For the text-containing cell, return its midpoint in (X, Y) coordinate format. 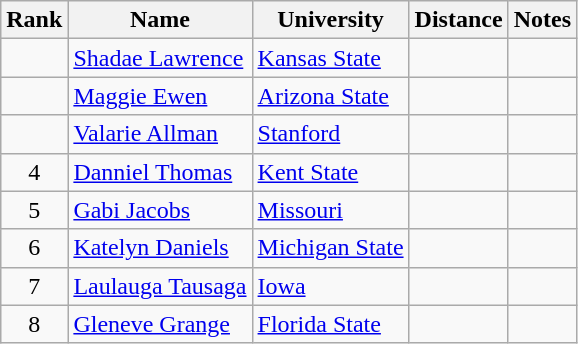
Gleneve Grange (160, 324)
Kent State (330, 172)
Arizona State (330, 96)
5 (34, 210)
Stanford (330, 134)
Kansas State (330, 58)
Danniel Thomas (160, 172)
Gabi Jacobs (160, 210)
Shadae Lawrence (160, 58)
Missouri (330, 210)
University (330, 20)
7 (34, 286)
8 (34, 324)
Katelyn Daniels (160, 248)
Distance (458, 20)
Name (160, 20)
Notes (542, 20)
4 (34, 172)
Maggie Ewen (160, 96)
Michigan State (330, 248)
Iowa (330, 286)
Rank (34, 20)
6 (34, 248)
Valarie Allman (160, 134)
Laulauga Tausaga (160, 286)
Florida State (330, 324)
